Return the [x, y] coordinate for the center point of the cell that contains the specified text.  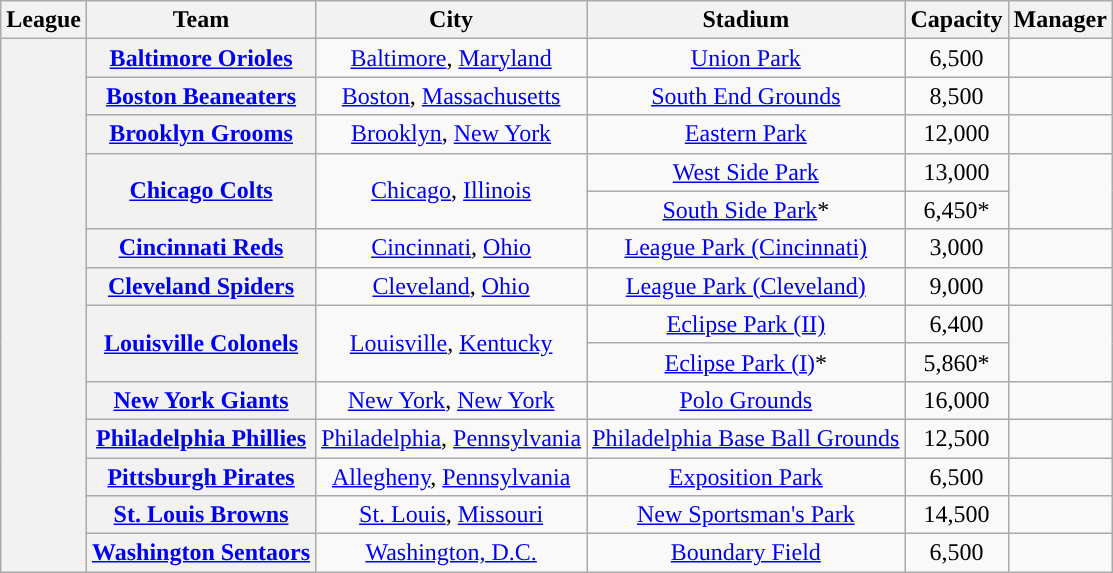
Chicago, Illinois [452, 191]
New Sportsman's Park [746, 515]
Polo Grounds [746, 400]
Cleveland Spiders [200, 286]
Exposition Park [746, 477]
New York, New York [452, 400]
6,450* [956, 210]
3,000 [956, 248]
South Side Park* [746, 210]
12,000 [956, 134]
Cleveland, Ohio [452, 286]
League Park (Cleveland) [746, 286]
Stadium [746, 20]
Philadelphia Base Ball Grounds [746, 438]
Eastern Park [746, 134]
6,400 [956, 324]
8,500 [956, 96]
St. Louis, Missouri [452, 515]
Eclipse Park (II) [746, 324]
13,000 [956, 172]
Brooklyn Grooms [200, 134]
Union Park [746, 58]
Boston Beaneaters [200, 96]
Eclipse Park (I)* [746, 362]
Manager [1060, 20]
Boundary Field [746, 553]
14,500 [956, 515]
League [44, 20]
West Side Park [746, 172]
Philadelphia, Pennsylvania [452, 438]
Philadelphia Phillies [200, 438]
Louisville, Kentucky [452, 343]
Capacity [956, 20]
Brooklyn, New York [452, 134]
South End Grounds [746, 96]
Louisville Colonels [200, 343]
Boston, Massachusetts [452, 96]
Baltimore, Maryland [452, 58]
Washington Sentaors [200, 553]
16,000 [956, 400]
Chicago Colts [200, 191]
Pittsburgh Pirates [200, 477]
Team [200, 20]
9,000 [956, 286]
Cincinnati, Ohio [452, 248]
League Park (Cincinnati) [746, 248]
New York Giants [200, 400]
Cincinnati Reds [200, 248]
12,500 [956, 438]
Washington, D.C. [452, 553]
City [452, 20]
Baltimore Orioles [200, 58]
Allegheny, Pennsylvania [452, 477]
St. Louis Browns [200, 515]
5,860* [956, 362]
